Determine the (x, y) coordinate at the center of the cell enclosing the given text.  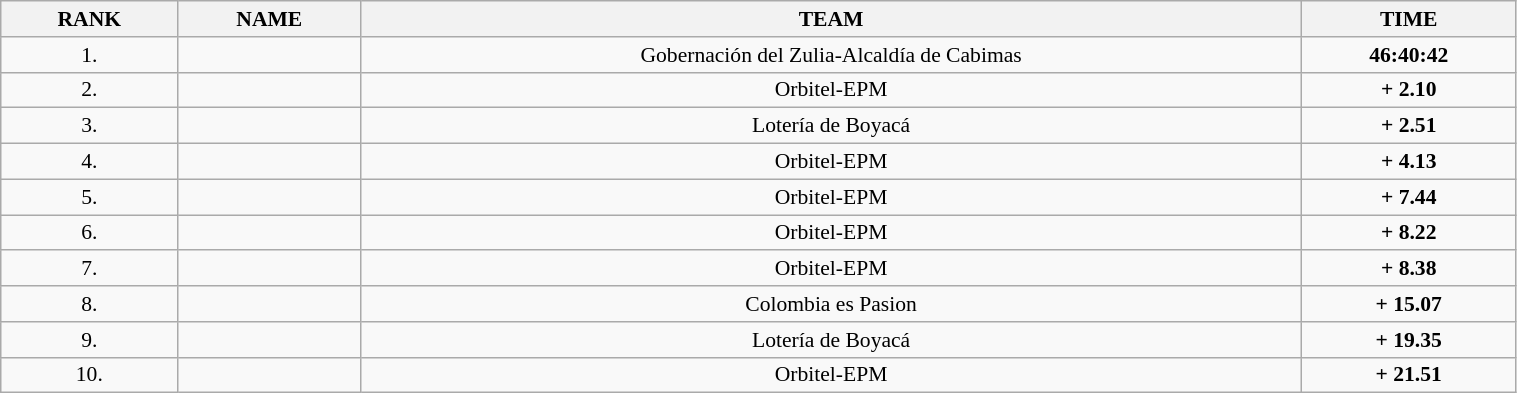
+ 8.38 (1408, 269)
+ 2.10 (1408, 90)
TEAM (832, 19)
Colombia es Pasion (832, 304)
+ 19.35 (1408, 340)
3. (90, 126)
Gobernación del Zulia-Alcaldía de Cabimas (832, 55)
4. (90, 162)
5. (90, 197)
10. (90, 375)
9. (90, 340)
+ 8.22 (1408, 233)
+ 15.07 (1408, 304)
TIME (1408, 19)
7. (90, 269)
46:40:42 (1408, 55)
6. (90, 233)
+ 2.51 (1408, 126)
1. (90, 55)
+ 21.51 (1408, 375)
RANK (90, 19)
NAME (270, 19)
8. (90, 304)
+ 4.13 (1408, 162)
+ 7.44 (1408, 197)
2. (90, 90)
